For the text-containing cell, return its midpoint in [X, Y] coordinate format. 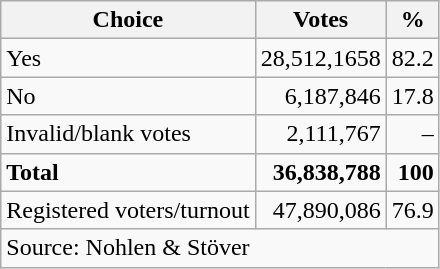
Source: Nohlen & Stöver [220, 248]
47,890,086 [320, 210]
Invalid/blank votes [128, 134]
17.8 [412, 96]
– [412, 134]
Yes [128, 58]
6,187,846 [320, 96]
% [412, 20]
Registered voters/turnout [128, 210]
36,838,788 [320, 172]
Votes [320, 20]
Choice [128, 20]
82.2 [412, 58]
100 [412, 172]
No [128, 96]
76.9 [412, 210]
28,512,1658 [320, 58]
2,111,767 [320, 134]
Total [128, 172]
